Identify which cell holds the provided text, then report its [X, Y] central coordinate. 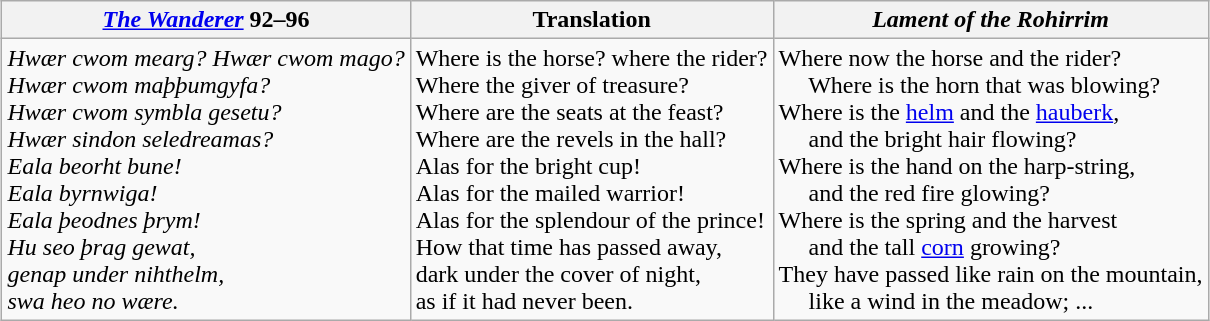
Lament of the Rohirrim [990, 20]
The Wanderer 92–96 [206, 20]
Translation [592, 20]
